From the cell containing the given text, extract its center point as (X, Y) coordinate. 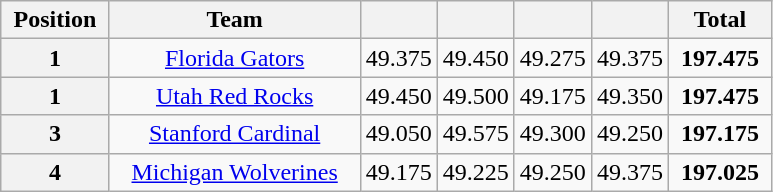
49.225 (476, 172)
Stanford Cardinal (234, 134)
49.350 (630, 96)
Florida Gators (234, 58)
Team (234, 20)
49.050 (398, 134)
Utah Red Rocks (234, 96)
Total (720, 20)
3 (55, 134)
49.575 (476, 134)
49.300 (552, 134)
49.275 (552, 58)
4 (55, 172)
197.175 (720, 134)
Michigan Wolverines (234, 172)
Position (55, 20)
197.025 (720, 172)
49.500 (476, 96)
